Detect which cell encompasses the target text, then output its (x, y) center coordinate. 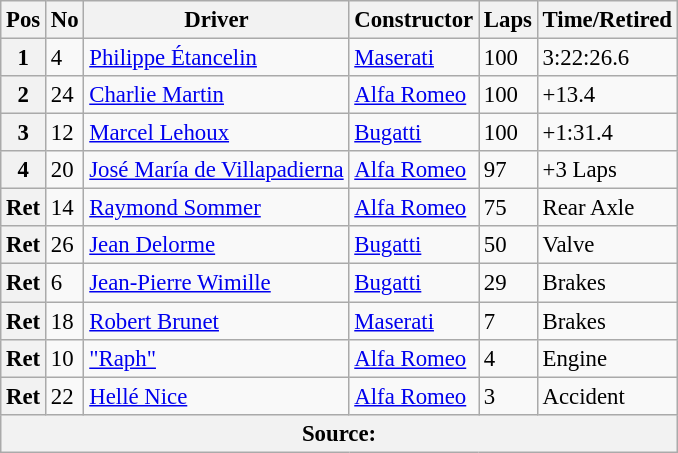
29 (508, 283)
Hellé Nice (216, 396)
22 (65, 396)
No (65, 20)
Engine (607, 358)
14 (65, 208)
50 (508, 245)
Jean-Pierre Wimille (216, 283)
+13.4 (607, 95)
2 (24, 95)
Jean Delorme (216, 245)
+3 Laps (607, 170)
24 (65, 95)
Philippe Étancelin (216, 58)
97 (508, 170)
20 (65, 170)
Marcel Lehoux (216, 133)
12 (65, 133)
10 (65, 358)
Raymond Sommer (216, 208)
26 (65, 245)
"Raph" (216, 358)
José María de Villapadierna (216, 170)
Robert Brunet (216, 321)
Valve (607, 245)
Pos (24, 20)
6 (65, 283)
Accident (607, 396)
Driver (216, 20)
Laps (508, 20)
7 (508, 321)
Time/Retired (607, 20)
Charlie Martin (216, 95)
3:22:26.6 (607, 58)
18 (65, 321)
+1:31.4 (607, 133)
1 (24, 58)
Rear Axle (607, 208)
Source: (340, 433)
Constructor (414, 20)
75 (508, 208)
